Pinpoint the cell where the given text exists, returning its (x, y) midpoint coordinate. 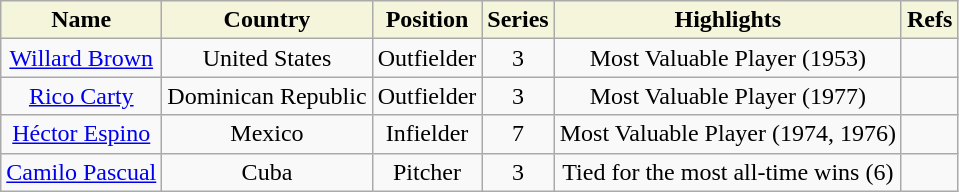
Rico Carty (82, 96)
Country (267, 20)
Camilo Pascual (82, 172)
Series (518, 20)
Héctor Espino (82, 134)
Mexico (267, 134)
Most Valuable Player (1953) (728, 58)
Most Valuable Player (1977) (728, 96)
Tied for the most all-time wins (6) (728, 172)
Name (82, 20)
Pitcher (427, 172)
7 (518, 134)
Refs (929, 20)
Position (427, 20)
Most Valuable Player (1974, 1976) (728, 134)
Highlights (728, 20)
Dominican Republic (267, 96)
Infielder (427, 134)
Willard Brown (82, 58)
United States (267, 58)
Cuba (267, 172)
